Extract the [x, y] coordinate from the center of the cell holding the provided text.  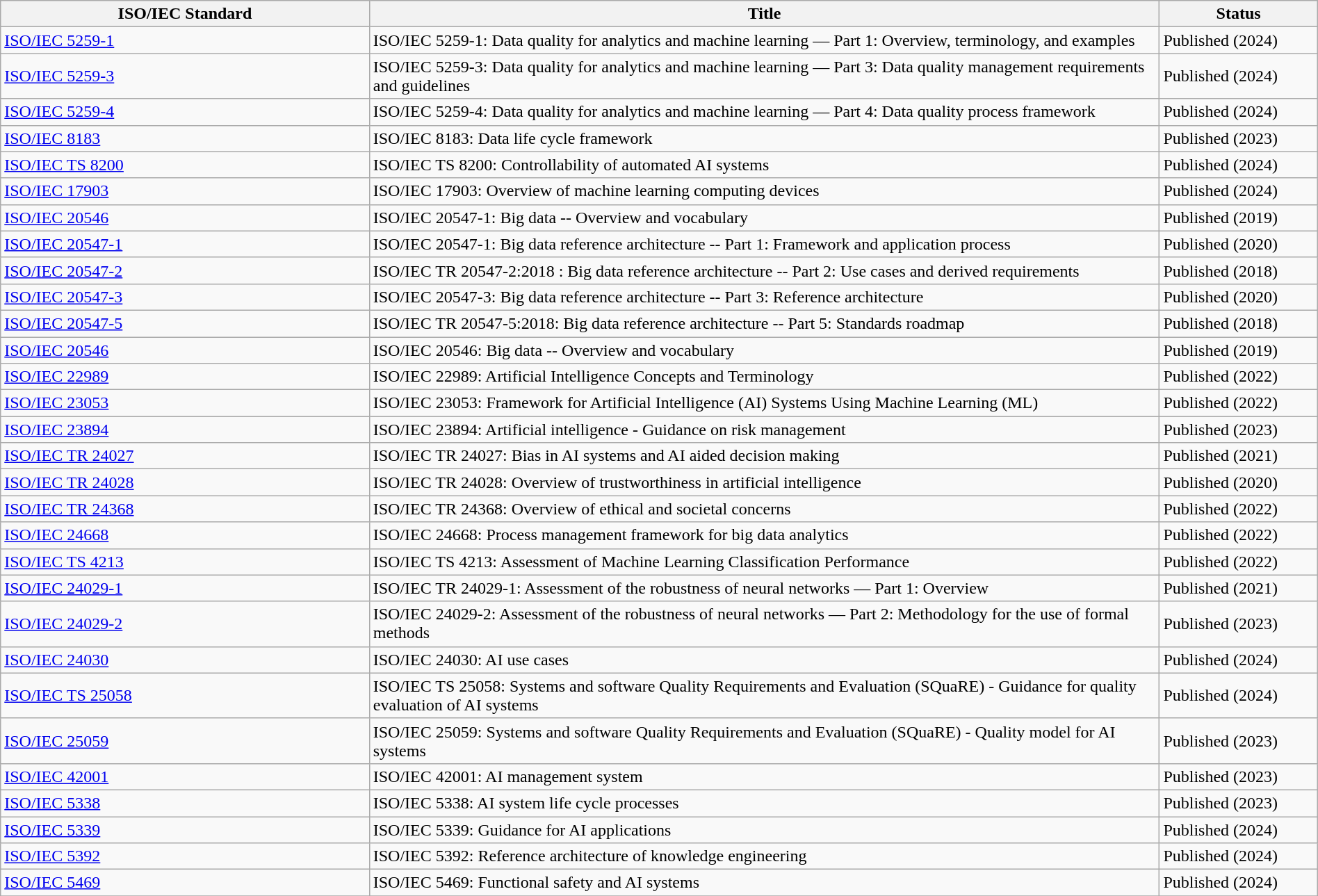
ISO/IEC 5338 [185, 803]
ISO/IEC 22989: Artificial Intelligence Concepts and Terminology [765, 377]
ISO/IEC 23053 [185, 403]
Title [765, 14]
ISO/IEC 5259-1 [185, 40]
ISO/IEC 5339 [185, 829]
ISO/IEC 24668 [185, 535]
ISO/IEC 20547-1: Big data -- Overview and vocabulary [765, 218]
ISO/IEC 5259-3 [185, 76]
ISO/IEC 5469: Functional safety and AI systems [765, 883]
ISO/IEC TS 25058 [185, 695]
ISO/IEC 20547-3: Big data reference architecture -- Part 3: Reference architecture [765, 297]
ISO/IEC 5259-4: Data quality for analytics and machine learning — Part 4: Data quality process framework [765, 112]
ISO/IEC 25059 [185, 741]
ISO/IEC 20546: Big data -- Overview and vocabulary [765, 350]
ISO/IEC TR 24027 [185, 456]
ISO/IEC 5259-4 [185, 112]
ISO/IEC TR 24029-1: Assessment of the robustness of neural networks — Part 1: Overview [765, 588]
ISO/IEC TS 25058: Systems and software Quality Requirements and Evaluation (SQuaRE) - Guidance for quality evaluation of AI systems [765, 695]
ISO/IEC 42001 [185, 776]
ISO/IEC 23894: Artificial intelligence - Guidance on risk management [765, 430]
ISO/IEC TS 4213 [185, 562]
ISO/IEC 20547-3 [185, 297]
ISO/IEC TR 24368 [185, 509]
ISO/IEC 24030 [185, 660]
ISO/IEC 20547-5 [185, 323]
ISO/IEC 17903 [185, 191]
ISO/IEC 5259-3: Data quality for analytics and machine learning — Part 3: Data quality management requirements and guidelines [765, 76]
ISO/IEC 22989 [185, 377]
Status [1239, 14]
ISO/IEC 23894 [185, 430]
ISO/IEC 42001: AI management system [765, 776]
ISO/IEC TR 24368: Overview of ethical and societal concerns [765, 509]
ISO/IEC 5392: Reference architecture of knowledge engineering [765, 856]
ISO/IEC 23053: Framework for Artificial Intelligence (AI) Systems Using Machine Learning (ML) [765, 403]
ISO/IEC 24029-2 [185, 624]
ISO/IEC 24029-2: Assessment of the robustness of neural networks — Part 2: Methodology for the use of formal methods [765, 624]
ISO/IEC TR 24027: Bias in AI systems and AI aided decision making [765, 456]
ISO/IEC TR 20547-5:2018: Big data reference architecture -- Part 5: Standards roadmap [765, 323]
ISO/IEC TS 4213: Assessment of Machine Learning Classification Performance [765, 562]
ISO/IEC 20547-1 [185, 244]
ISO/IEC 24668: Process management framework for big data analytics [765, 535]
ISO/IEC TR 24028 [185, 482]
ISO/IEC 20547-1: Big data reference architecture -- Part 1: Framework and application process [765, 244]
ISO/IEC 8183: Data life cycle framework [765, 138]
ISO/IEC 25059: Systems and software Quality Requirements and Evaluation (SQuaRE) - Quality model for AI systems [765, 741]
ISO/IEC TR 20547-2:2018 : Big data reference architecture -- Part 2: Use cases and derived requirements [765, 270]
ISO/IEC 5469 [185, 883]
ISO/IEC 24029-1 [185, 588]
ISO/IEC TS 8200: Controllability of automated AI systems [765, 165]
ISO/IEC 5338: AI system life cycle processes [765, 803]
ISO/IEC 20547-2 [185, 270]
ISO/IEC 17903: Overview of machine learning computing devices [765, 191]
ISO/IEC 5259-1: Data quality for analytics and machine learning — Part 1: Overview, terminology, and examples [765, 40]
ISO/IEC 8183 [185, 138]
ISO/IEC 5392 [185, 856]
ISO/IEC TR 24028: Overview of trustworthiness in artificial intelligence [765, 482]
ISO/IEC 24030: AI use cases [765, 660]
ISO/IEC TS 8200 [185, 165]
ISO/IEC 5339: Guidance for AI applications [765, 829]
ISO/IEC Standard [185, 14]
